Find where the given text appears and provide that cell's center as (X, Y) coordinate. 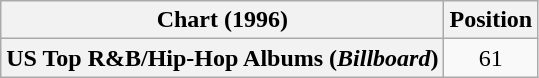
Chart (1996) (222, 20)
Position (491, 20)
US Top R&B/Hip-Hop Albums (Billboard) (222, 58)
61 (491, 58)
